Provide the (X, Y) coordinate of the cell's center where the given text is located.  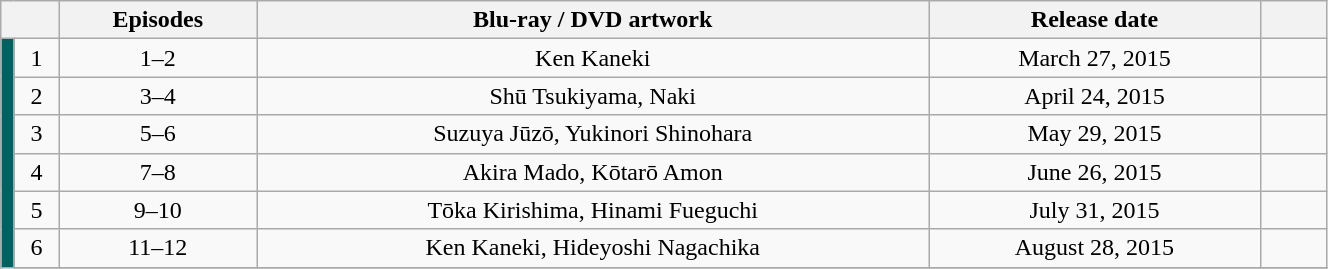
Ken Kaneki, Hideyoshi Nagachika (593, 248)
3 (36, 134)
Akira Mado, Kōtarō Amon (593, 172)
July 31, 2015 (1094, 210)
April 24, 2015 (1094, 96)
Blu-ray / DVD artwork (593, 20)
2 (36, 96)
Ken Kaneki (593, 58)
6 (36, 248)
Shū Tsukiyama, Naki (593, 96)
5–6 (158, 134)
June 26, 2015 (1094, 172)
4 (36, 172)
August 28, 2015 (1094, 248)
May 29, 2015 (1094, 134)
11–12 (158, 248)
Suzuya Jūzō, Yukinori Shinohara (593, 134)
1 (36, 58)
3–4 (158, 96)
1–2 (158, 58)
7–8 (158, 172)
Tōka Kirishima, Hinami Fueguchi (593, 210)
March 27, 2015 (1094, 58)
Episodes (158, 20)
Release date (1094, 20)
5 (36, 210)
9–10 (158, 210)
